Detect which cell encompasses the target text, then output its [X, Y] center coordinate. 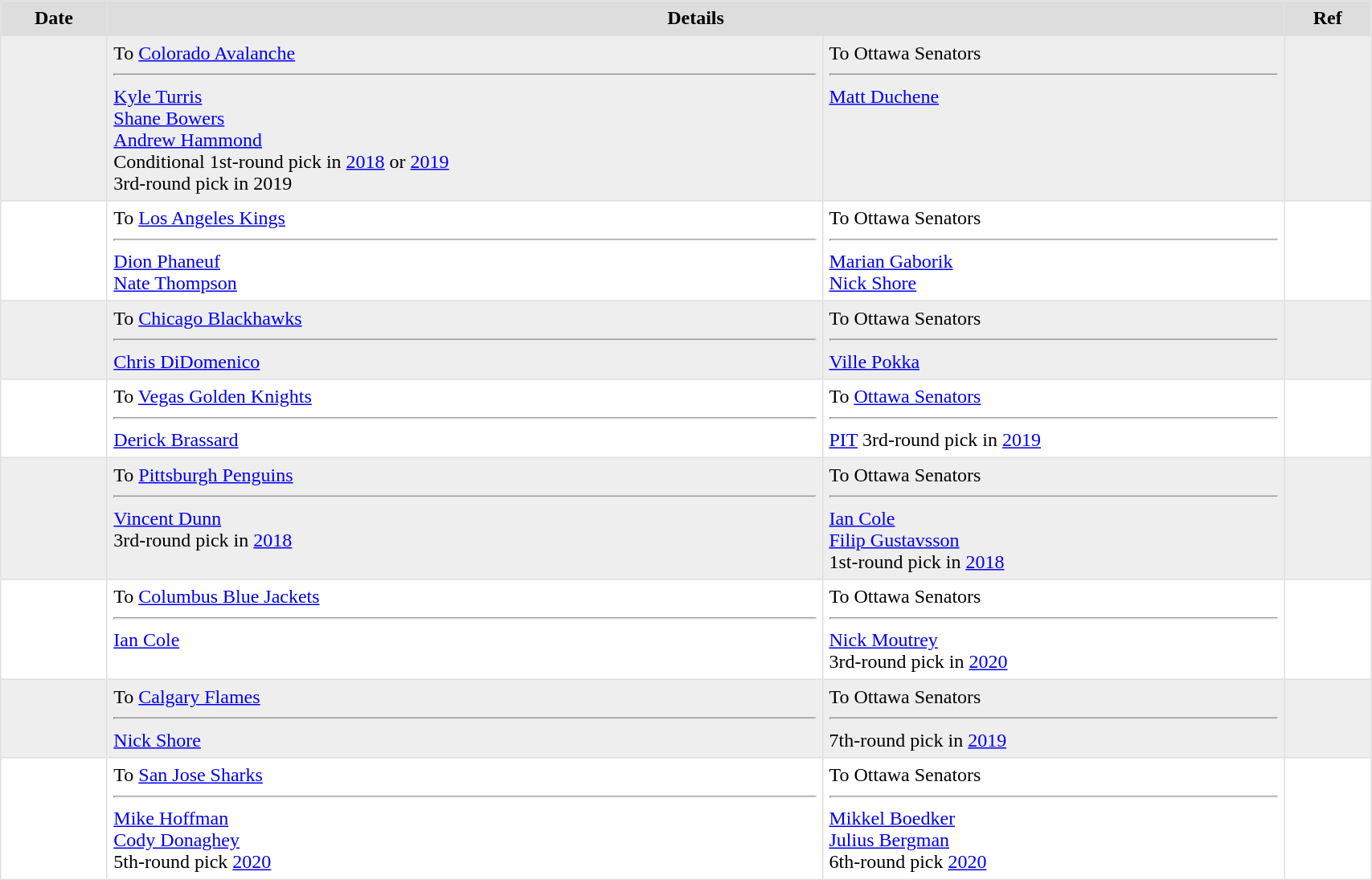
To San Jose SharksMike HoffmanCody Donaghey5th-round pick 2020 [465, 819]
To Columbus Blue JacketsIan Cole [465, 629]
To Ottawa SenatorsIan ColeFilip Gustavsson1st-round pick in 2018 [1053, 518]
To Ottawa SenatorsPIT 3rd-round pick in 2019 [1053, 419]
To Ottawa SenatorsMatt Duchene [1053, 118]
To Ottawa Senators7th-round pick in 2019 [1053, 718]
To Los Angeles KingsDion PhaneufNate Thompson [465, 251]
Details [696, 18]
Date [54, 18]
To Colorado AvalancheKyle TurrisShane BowersAndrew HammondConditional 1st-round pick in 2018 or 20193rd-round pick in 2019 [465, 118]
To Ottawa SenatorsVille Pokka [1053, 340]
To Calgary FlamesNick Shore [465, 718]
To Ottawa SenatorsMarian GaborikNick Shore [1053, 251]
Ref [1328, 18]
To Ottawa SenatorsNick Moutrey3rd-round pick in 2020 [1053, 629]
To Pittsburgh PenguinsVincent Dunn3rd-round pick in 2018 [465, 518]
To Chicago BlackhawksChris DiDomenico [465, 340]
To Ottawa SenatorsMikkel BoedkerJulius Bergman6th-round pick 2020 [1053, 819]
To Vegas Golden KnightsDerick Brassard [465, 419]
